Scan for the cell matching the given text and deliver its (x, y) coordinate at center. 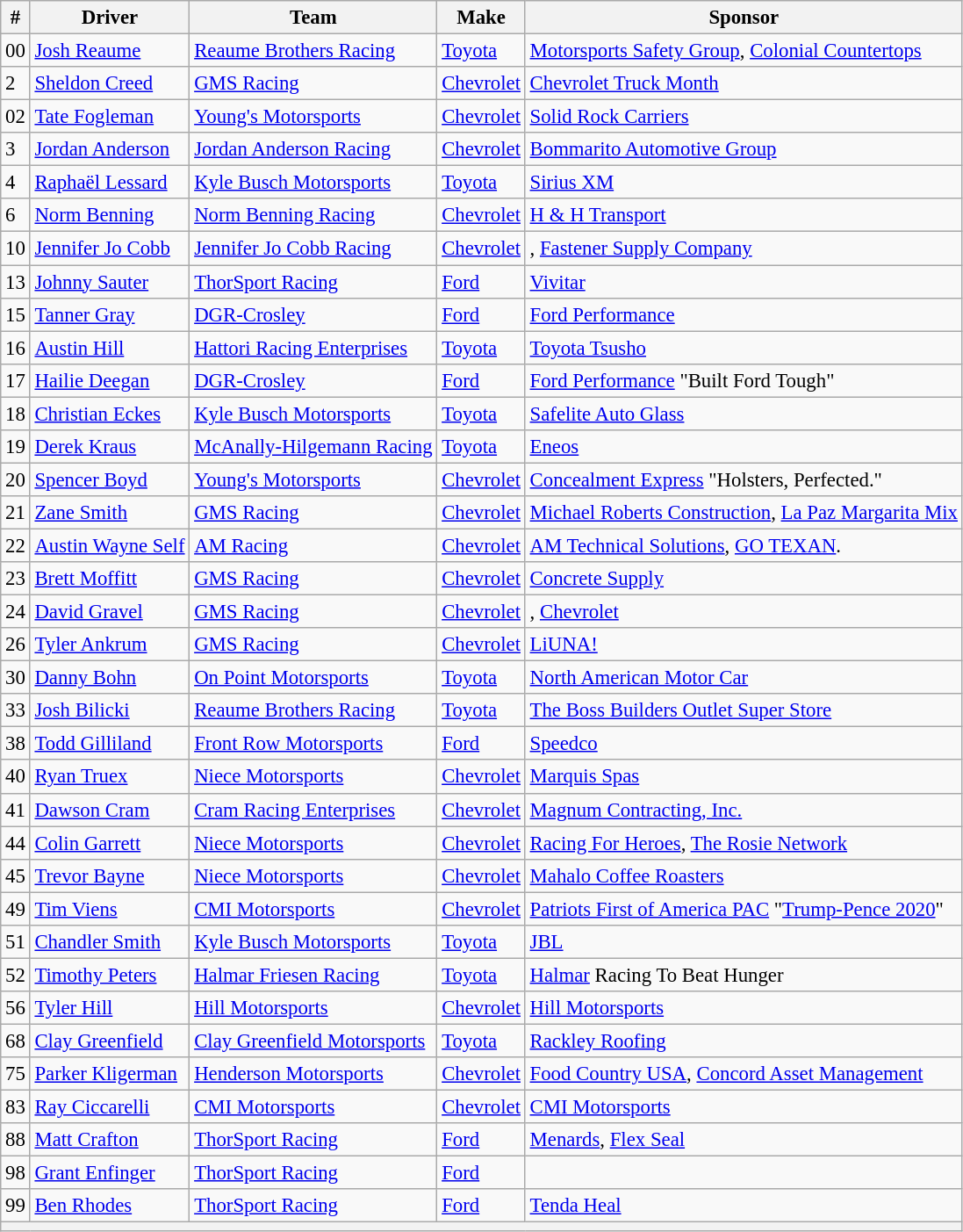
30 (16, 678)
18 (16, 414)
Matt Crafton (110, 1140)
3 (16, 149)
Chandler Smith (110, 942)
56 (16, 1008)
Concrete Supply (744, 579)
Ford Performance "Built Ford Tough" (744, 380)
Mahalo Coffee Roasters (744, 875)
68 (16, 1041)
19 (16, 447)
Zane Smith (110, 513)
Patriots First of America PAC "Trump-Pence 2020" (744, 909)
Team (313, 18)
Josh Reaume (110, 51)
Chevrolet Truck Month (744, 83)
H & H Transport (744, 215)
Speedco (744, 744)
Johnny Sauter (110, 282)
Ray Ciccarelli (110, 1107)
Clay Greenfield Motorsports (313, 1041)
Tate Fogleman (110, 117)
Trevor Bayne (110, 875)
Sirius XM (744, 183)
6 (16, 215)
JBL (744, 942)
Dawson Cram (110, 810)
Front Row Motorsports (313, 744)
Halmar Racing To Beat Hunger (744, 975)
2 (16, 83)
21 (16, 513)
Clay Greenfield (110, 1041)
52 (16, 975)
Magnum Contracting, Inc. (744, 810)
Jordan Anderson (110, 149)
17 (16, 380)
Jordan Anderson Racing (313, 149)
Tanner Gray (110, 314)
33 (16, 710)
Derek Kraus (110, 447)
Christian Eckes (110, 414)
Eneos (744, 447)
, Fastener Supply Company (744, 249)
Driver (110, 18)
88 (16, 1140)
99 (16, 1206)
Sponsor (744, 18)
Grant Enfinger (110, 1173)
51 (16, 942)
75 (16, 1074)
15 (16, 314)
Norm Benning (110, 215)
LiUNA! (744, 645)
Jennifer Jo Cobb (110, 249)
Vivitar (744, 282)
Michael Roberts Construction, La Paz Margarita Mix (744, 513)
Tyler Ankrum (110, 645)
On Point Motorsports (313, 678)
98 (16, 1173)
Halmar Friesen Racing (313, 975)
20 (16, 479)
Sheldon Creed (110, 83)
Rackley Roofing (744, 1041)
North American Motor Car (744, 678)
24 (16, 612)
Make (481, 18)
45 (16, 875)
Austin Wayne Self (110, 545)
Josh Bilicki (110, 710)
Bommarito Automotive Group (744, 149)
23 (16, 579)
, Chevrolet (744, 612)
Tenda Heal (744, 1206)
Todd Gilliland (110, 744)
Tyler Hill (110, 1008)
Safelite Auto Glass (744, 414)
Brett Moffitt (110, 579)
Food Country USA, Concord Asset Management (744, 1074)
13 (16, 282)
4 (16, 183)
Racing For Heroes, The Rosie Network (744, 843)
# (16, 18)
44 (16, 843)
Danny Bohn (110, 678)
Parker Kligerman (110, 1074)
Solid Rock Carriers (744, 117)
16 (16, 348)
Ben Rhodes (110, 1206)
Toyota Tsusho (744, 348)
Jennifer Jo Cobb Racing (313, 249)
83 (16, 1107)
AM Technical Solutions, GO TEXAN. (744, 545)
Hailie Deegan (110, 380)
Colin Garrett (110, 843)
David Gravel (110, 612)
Cram Racing Enterprises (313, 810)
Ryan Truex (110, 777)
Henderson Motorsports (313, 1074)
02 (16, 117)
00 (16, 51)
Raphaël Lessard (110, 183)
Norm Benning Racing (313, 215)
10 (16, 249)
Marquis Spas (744, 777)
Austin Hill (110, 348)
40 (16, 777)
Hattori Racing Enterprises (313, 348)
AM Racing (313, 545)
Menards, Flex Seal (744, 1140)
McAnally-Hilgemann Racing (313, 447)
Motorsports Safety Group, Colonial Countertops (744, 51)
Spencer Boyd (110, 479)
Timothy Peters (110, 975)
Concealment Express "Holsters, Perfected." (744, 479)
Tim Viens (110, 909)
22 (16, 545)
Ford Performance (744, 314)
26 (16, 645)
41 (16, 810)
38 (16, 744)
The Boss Builders Outlet Super Store (744, 710)
49 (16, 909)
